Scan for the cell matching the given text and deliver its (X, Y) coordinate at center. 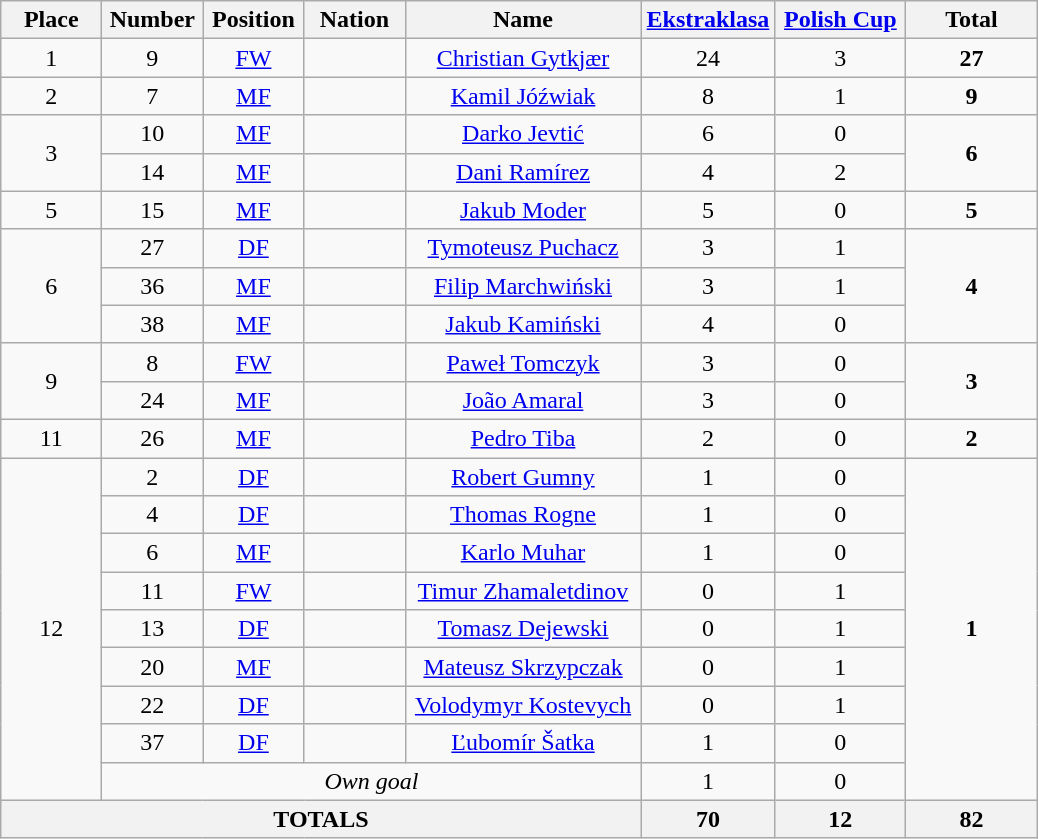
TOTALS (321, 819)
Pedro Tiba (523, 438)
Christian Gytkjær (523, 58)
Karlo Muhar (523, 553)
37 (152, 743)
Polish Cup (840, 20)
Place (52, 20)
Kamil Jóźwiak (523, 96)
20 (152, 667)
26 (152, 438)
70 (708, 819)
João Amaral (523, 400)
Tymoteusz Puchacz (523, 248)
Thomas Rogne (523, 515)
Paweł Tomczyk (523, 362)
22 (152, 705)
Darko Jevtić (523, 134)
13 (152, 629)
Jakub Kamiński (523, 324)
Filip Marchwiński (523, 286)
Volodymyr Kostevych (523, 705)
14 (152, 172)
38 (152, 324)
Own goal (372, 781)
Tomasz Dejewski (523, 629)
Nation (354, 20)
7 (152, 96)
15 (152, 210)
Ľubomír Šatka (523, 743)
Robert Gumny (523, 477)
Position (254, 20)
10 (152, 134)
Total (972, 20)
36 (152, 286)
Ekstraklasa (708, 20)
Jakub Moder (523, 210)
Name (523, 20)
Timur Zhamaletdinov (523, 591)
Mateusz Skrzypczak (523, 667)
Dani Ramírez (523, 172)
Number (152, 20)
82 (972, 819)
